Scan for the cell matching the given text and deliver its [X, Y] coordinate at center. 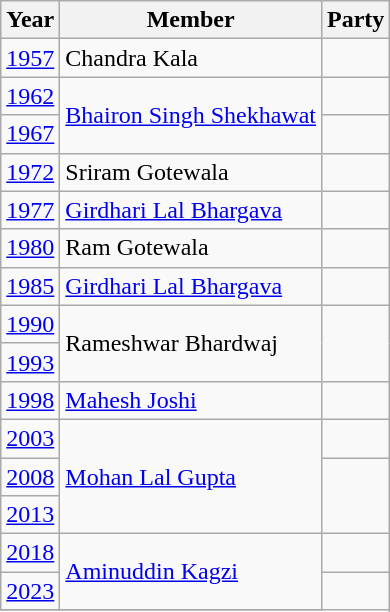
1990 [30, 324]
2003 [30, 438]
Ram Gotewala [191, 248]
2018 [30, 553]
1967 [30, 134]
Chandra Kala [191, 58]
1985 [30, 286]
1998 [30, 400]
1972 [30, 172]
1957 [30, 58]
1980 [30, 248]
Aminuddin Kagzi [191, 572]
Mohan Lal Gupta [191, 476]
Mahesh Joshi [191, 400]
1977 [30, 210]
Rameshwar Bhardwaj [191, 343]
Party [356, 20]
2008 [30, 477]
Year [30, 20]
Sriram Gotewala [191, 172]
Member [191, 20]
Bhairon Singh Shekhawat [191, 115]
2023 [30, 591]
2013 [30, 515]
1962 [30, 96]
1993 [30, 362]
